For the text-containing cell, return its midpoint in (X, Y) coordinate format. 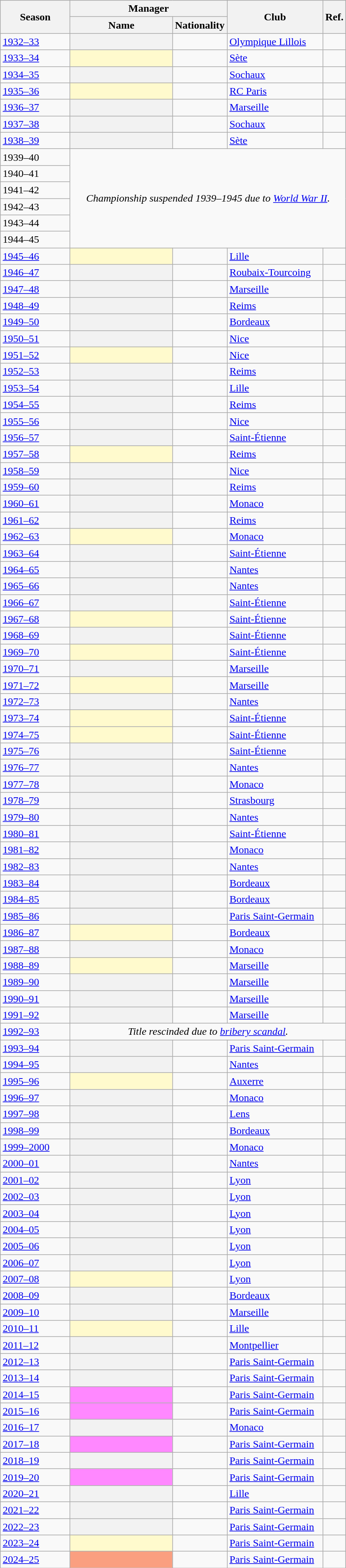
1958–59 (36, 470)
RC Paris (275, 91)
2009–10 (36, 1312)
1954–55 (36, 404)
2004–05 (36, 1229)
1974–75 (36, 735)
1956–57 (36, 437)
Strasbourg (275, 801)
2021–22 (36, 1510)
Roubaix-Tourcoing (275, 273)
1978–79 (36, 801)
1980–81 (36, 834)
1938–39 (36, 140)
1955–56 (36, 421)
1946–47 (36, 273)
Lens (275, 1114)
2016–17 (36, 1428)
1943–44 (36, 223)
2008–09 (36, 1296)
1963–64 (36, 553)
1935–36 (36, 91)
1964–65 (36, 570)
1941–42 (36, 190)
1975–76 (36, 751)
Name (121, 25)
Olympique Lillois (275, 42)
2015–16 (36, 1411)
Ref. (335, 17)
1997–98 (36, 1114)
2012–13 (36, 1362)
1979–80 (36, 817)
1945–46 (36, 256)
1968–69 (36, 636)
2023–24 (36, 1543)
1960–61 (36, 504)
2019–20 (36, 1477)
1966–67 (36, 603)
1984–85 (36, 900)
Auxerre (275, 1081)
Nationality (200, 25)
1940–41 (36, 173)
1987–88 (36, 949)
1965–66 (36, 586)
1983–84 (36, 883)
2002–03 (36, 1196)
1942–43 (36, 207)
2024–25 (36, 1560)
Montpellier (275, 1345)
1989–90 (36, 982)
1972–73 (36, 701)
1947–48 (36, 289)
1971–72 (36, 685)
1982–83 (36, 867)
1990–91 (36, 998)
1969–70 (36, 652)
Manager (149, 9)
1961–62 (36, 520)
2010–11 (36, 1329)
Club (275, 17)
1999–2000 (36, 1147)
1994–95 (36, 1065)
1944–45 (36, 240)
1981–82 (36, 850)
2022–23 (36, 1526)
2011–12 (36, 1345)
2020–21 (36, 1493)
1970–71 (36, 668)
1949–50 (36, 322)
1991–92 (36, 1015)
1948–49 (36, 306)
2018–19 (36, 1460)
1967–68 (36, 619)
2000–01 (36, 1164)
2013–14 (36, 1378)
1993–94 (36, 1048)
2017–18 (36, 1444)
1953–54 (36, 388)
Championship suspended 1939–1945 due to World War II. (208, 198)
2006–07 (36, 1263)
2005–06 (36, 1246)
2003–04 (36, 1213)
1939–40 (36, 157)
2007–08 (36, 1279)
1936–37 (36, 108)
1962–63 (36, 537)
1992–93 (36, 1032)
1995–96 (36, 1081)
1998–99 (36, 1131)
1951–52 (36, 355)
1950–51 (36, 339)
1934–35 (36, 75)
2001–02 (36, 1180)
Season (36, 17)
1988–89 (36, 965)
1952–53 (36, 372)
1937–38 (36, 124)
1976–77 (36, 768)
1973–74 (36, 718)
1932–33 (36, 42)
1996–97 (36, 1098)
Title rescinded due to bribery scandal. (208, 1032)
1985–86 (36, 916)
1986–87 (36, 932)
1933–34 (36, 58)
1977–78 (36, 784)
1959–60 (36, 487)
1957–58 (36, 454)
2014–15 (36, 1395)
